Output the (X, Y) coordinate of the center of the cell containing the given text.  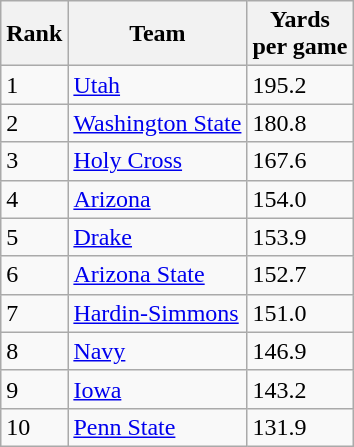
154.0 (300, 199)
Rank (34, 34)
Arizona (158, 199)
Hardin-Simmons (158, 313)
Washington State (158, 123)
Yardsper game (300, 34)
152.7 (300, 275)
8 (34, 351)
7 (34, 313)
6 (34, 275)
146.9 (300, 351)
Navy (158, 351)
5 (34, 237)
Penn State (158, 427)
2 (34, 123)
180.8 (300, 123)
167.6 (300, 161)
3 (34, 161)
153.9 (300, 237)
131.9 (300, 427)
143.2 (300, 389)
Team (158, 34)
Utah (158, 85)
10 (34, 427)
4 (34, 199)
Iowa (158, 389)
Holy Cross (158, 161)
151.0 (300, 313)
9 (34, 389)
Drake (158, 237)
1 (34, 85)
Arizona State (158, 275)
195.2 (300, 85)
